Return [x, y] of the center of cell containing provided text 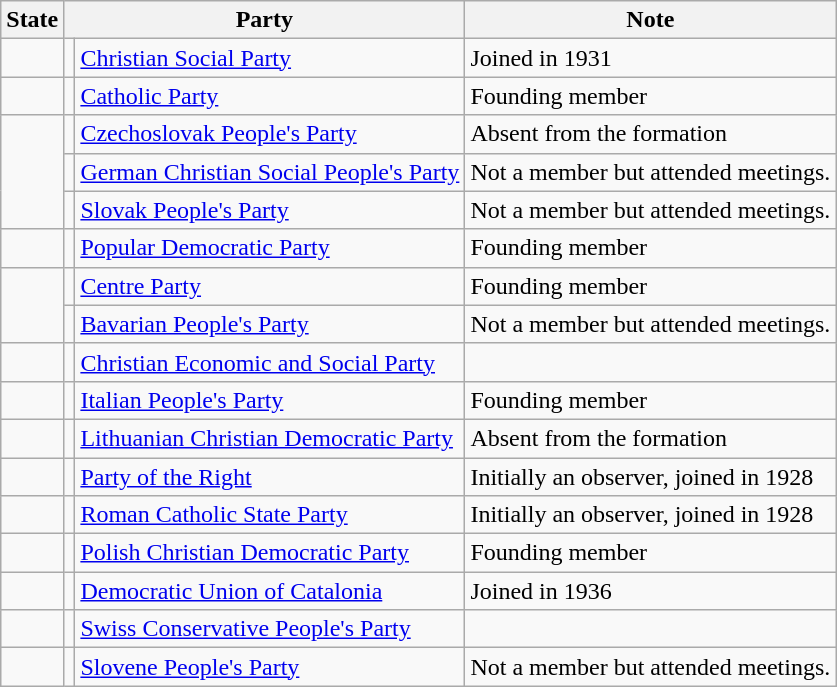
Roman Catholic State Party [270, 515]
German Christian Social People's Party [270, 172]
Party [264, 20]
Bavarian People's Party [270, 324]
Popular Democratic Party [270, 248]
Note [650, 20]
Czechoslovak People's Party [270, 134]
Democratic Union of Catalonia [270, 591]
Catholic Party [270, 96]
Lithuanian Christian Democratic Party [270, 438]
Joined in 1936 [650, 591]
Swiss Conservative People's Party [270, 629]
Italian People's Party [270, 400]
Christian Social Party [270, 58]
Joined in 1931 [650, 58]
Christian Economic and Social Party [270, 362]
State [32, 20]
Slovak People's Party [270, 210]
Party of the Right [270, 477]
Polish Christian Democratic Party [270, 553]
Slovene People's Party [270, 667]
Centre Party [270, 286]
